Return (X, Y) of the center of cell containing provided text 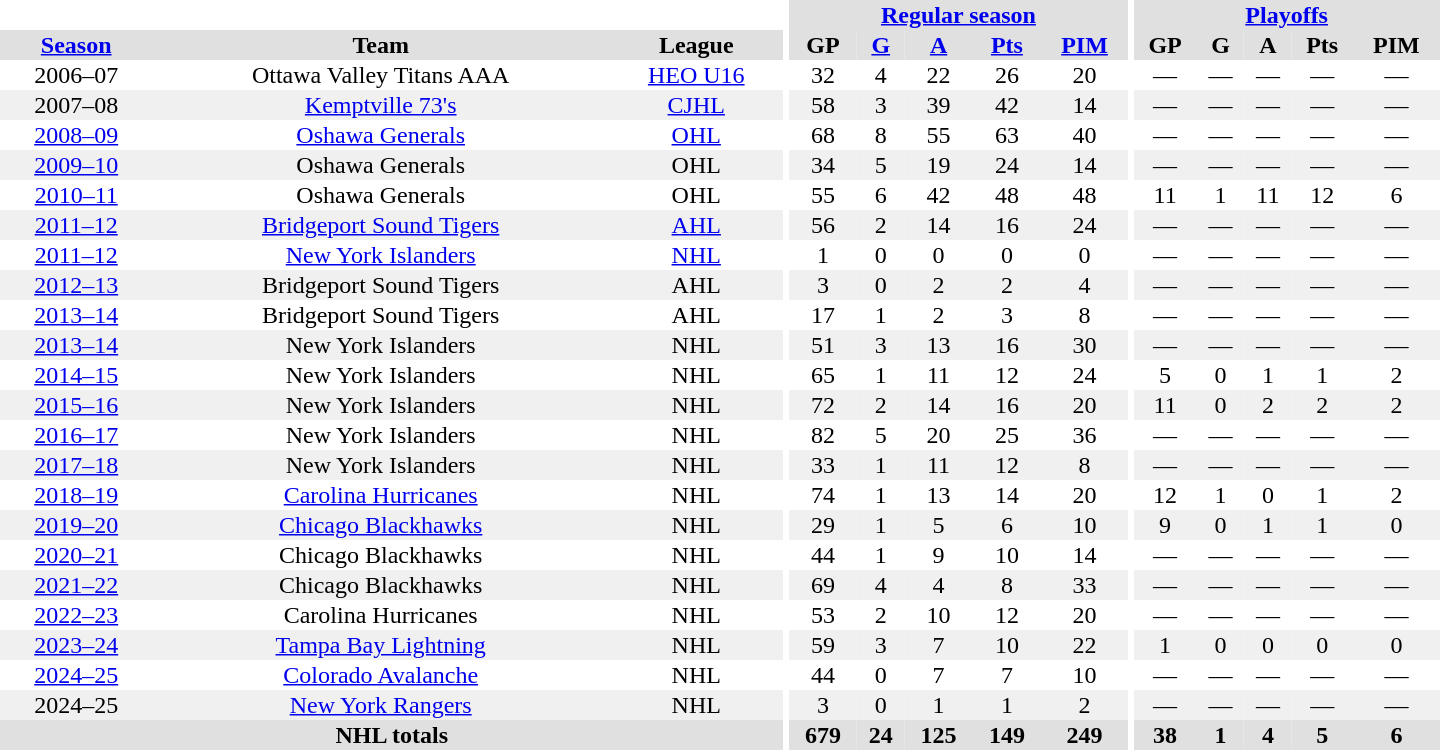
39 (938, 105)
82 (823, 435)
68 (823, 135)
League (696, 45)
2012–13 (76, 285)
40 (1084, 135)
Regular season (958, 15)
2010–11 (76, 195)
2007–08 (76, 105)
32 (823, 75)
2006–07 (76, 75)
2016–17 (76, 435)
72 (823, 405)
Tampa Bay Lightning (380, 645)
69 (823, 585)
38 (1165, 735)
56 (823, 225)
2008–09 (76, 135)
2023–24 (76, 645)
Season (76, 45)
2014–15 (76, 375)
30 (1084, 345)
34 (823, 165)
2021–22 (76, 585)
CJHL (696, 105)
17 (823, 315)
Ottawa Valley Titans AAA (380, 75)
2022–23 (76, 615)
Colorado Avalanche (380, 675)
2019–20 (76, 525)
2015–16 (76, 405)
2020–21 (76, 555)
29 (823, 525)
53 (823, 615)
59 (823, 645)
125 (938, 735)
65 (823, 375)
58 (823, 105)
25 (1007, 435)
NHL totals (392, 735)
679 (823, 735)
51 (823, 345)
HEO U16 (696, 75)
19 (938, 165)
Playoffs (1286, 15)
249 (1084, 735)
2009–10 (76, 165)
74 (823, 495)
Kemptville 73's (380, 105)
36 (1084, 435)
149 (1007, 735)
2018–19 (76, 495)
26 (1007, 75)
63 (1007, 135)
New York Rangers (380, 705)
2017–18 (76, 465)
Team (380, 45)
